Output the [X, Y] coordinate of the center of the cell containing the given text.  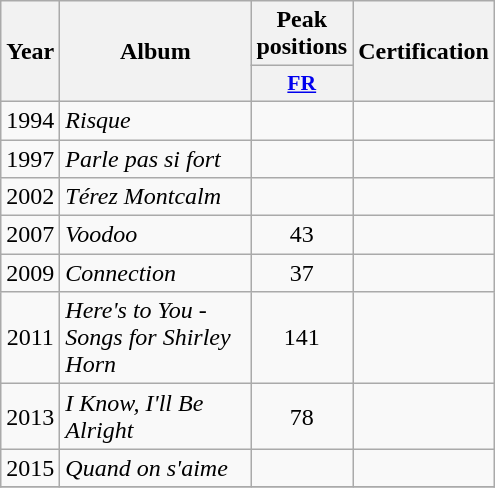
Térez Montcalm [156, 197]
FR [302, 84]
Album [156, 52]
Connection [156, 273]
Risque [156, 120]
Parle pas si fort [156, 159]
2007 [30, 235]
2011 [30, 338]
37 [302, 273]
78 [302, 416]
2009 [30, 273]
2013 [30, 416]
1994 [30, 120]
2002 [30, 197]
I Know, I'll Be Alright [156, 416]
1997 [30, 159]
Quand on s'aime [156, 468]
Peak positions [302, 34]
Voodoo [156, 235]
Certification [424, 52]
2015 [30, 468]
Year [30, 52]
Here's to You - Songs for Shirley Horn [156, 338]
43 [302, 235]
141 [302, 338]
